Identify which cell holds the provided text, then report its [X, Y] central coordinate. 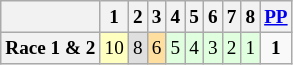
7 [232, 17]
Race 1 & 2 [50, 48]
10 [114, 48]
PP [276, 17]
